For the text-containing cell, return its midpoint in [X, Y] coordinate format. 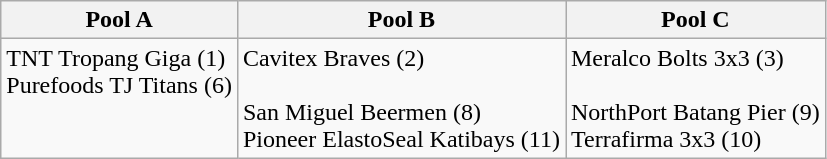
Pool A [120, 20]
Meralco Bolts 3x3 (3) NorthPort Batang Pier (9) Terrafirma 3x3 (10) [696, 98]
TNT Tropang Giga (1) Purefoods TJ Titans (6) [120, 98]
Pool B [401, 20]
Pool C [696, 20]
Cavitex Braves (2) San Miguel Beermen (8) Pioneer ElastoSeal Katibays (11) [401, 98]
